Determine the (x, y) coordinate at the center of the cell enclosing the given text.  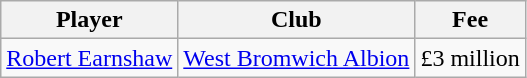
£3 million (470, 58)
Fee (470, 20)
Robert Earnshaw (90, 58)
Club (296, 20)
West Bromwich Albion (296, 58)
Player (90, 20)
